Return the [X, Y] coordinate for the center point of the cell that contains the specified text.  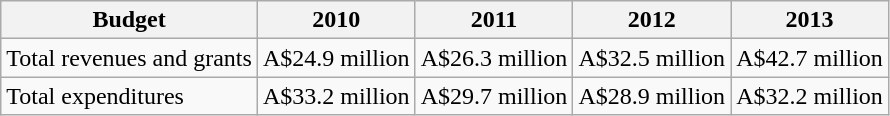
2012 [652, 20]
A$33.2 million [336, 96]
Total expenditures [130, 96]
2011 [494, 20]
A$42.7 million [810, 58]
A$32.5 million [652, 58]
2010 [336, 20]
A$24.9 million [336, 58]
A$29.7 million [494, 96]
2013 [810, 20]
Budget [130, 20]
A$32.2 million [810, 96]
A$28.9 million [652, 96]
A$26.3 million [494, 58]
Total revenues and grants [130, 58]
